Pinpoint the cell where the given text exists, returning its (x, y) midpoint coordinate. 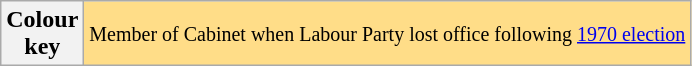
Member of Cabinet when Labour Party lost office following 1970 election (388, 34)
Colourkey (42, 34)
